Detect which cell encompasses the target text, then output its (x, y) center coordinate. 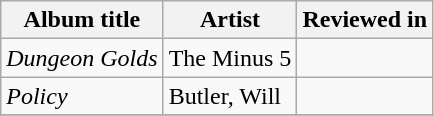
Album title (82, 20)
The Minus 5 (230, 58)
Butler, Will (230, 96)
Reviewed in (365, 20)
Artist (230, 20)
Dungeon Golds (82, 58)
Policy (82, 96)
